From the cell containing the given text, extract its center point as [X, Y] coordinate. 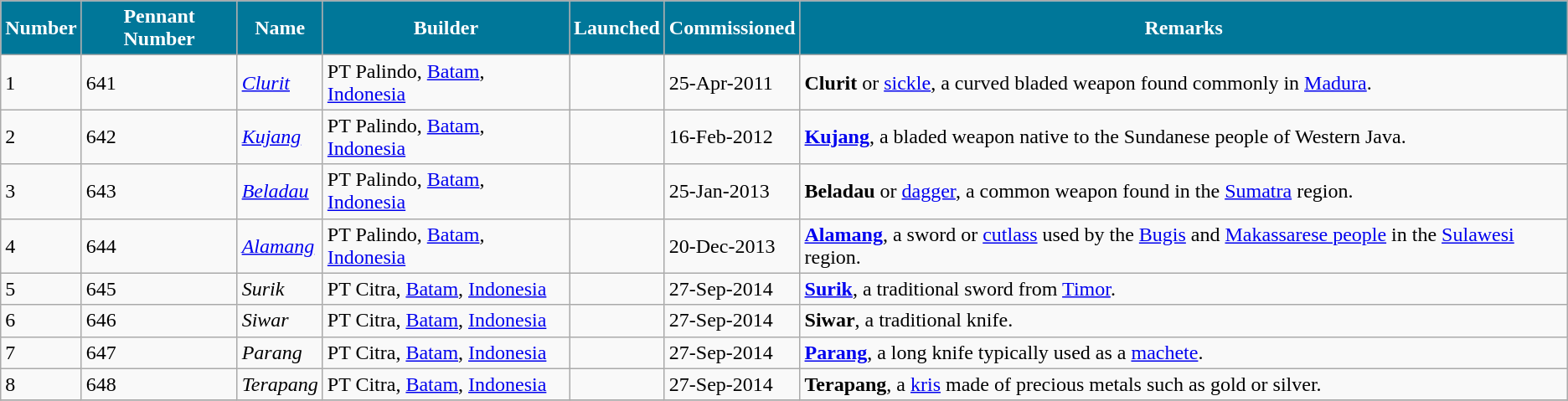
8 [41, 384]
5 [41, 289]
Commissioned [732, 28]
3 [41, 191]
646 [159, 321]
Kujang [280, 137]
6 [41, 321]
Pennant Number [159, 28]
645 [159, 289]
644 [159, 246]
Name [280, 28]
Builder [446, 28]
Kujang, a bladed weapon native to the Sundanese people of Western Java. [1184, 137]
Surik, a traditional sword from Timor. [1184, 289]
647 [159, 352]
Beladau [280, 191]
Surik [280, 289]
Clurit or sickle, a curved bladed weapon found commonly in Madura. [1184, 82]
Terapang [280, 384]
Parang [280, 352]
20-Dec-2013 [732, 246]
Siwar, a traditional knife. [1184, 321]
Siwar [280, 321]
Clurit [280, 82]
2 [41, 137]
16-Feb-2012 [732, 137]
Alamang, a sword or cutlass used by the Bugis and Makassarese people in the Sulawesi region. [1184, 246]
1 [41, 82]
Alamang [280, 246]
Launched [617, 28]
648 [159, 384]
Number [41, 28]
641 [159, 82]
7 [41, 352]
Terapang, a kris made of precious metals such as gold or silver. [1184, 384]
25-Apr-2011 [732, 82]
Beladau or dagger, a common weapon found in the Sumatra region. [1184, 191]
643 [159, 191]
Remarks [1184, 28]
642 [159, 137]
Parang, a long knife typically used as a machete. [1184, 352]
25-Jan-2013 [732, 191]
4 [41, 246]
